Search for the cell housing the specified text and yield its [x, y] center coordinate. 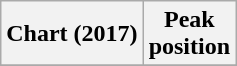
Chart (2017) [72, 34]
Peak position [189, 34]
